Determine the (x, y) coordinate at the center of the cell enclosing the given text.  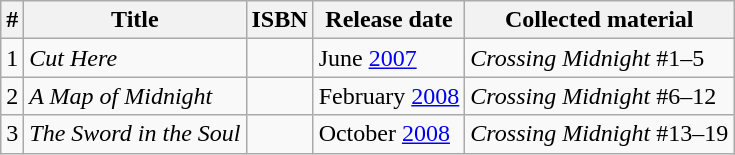
June 2007 (389, 58)
# (12, 20)
Cut Here (135, 58)
Crossing Midnight #1–5 (600, 58)
Title (135, 20)
February 2008 (389, 96)
The Sword in the Soul (135, 134)
Crossing Midnight #13–19 (600, 134)
October 2008 (389, 134)
2 (12, 96)
A Map of Midnight (135, 96)
Crossing Midnight #6–12 (600, 96)
Collected material (600, 20)
1 (12, 58)
Release date (389, 20)
ISBN (280, 20)
3 (12, 134)
